Determine the [x, y] coordinate at the center of the cell enclosing the given text.  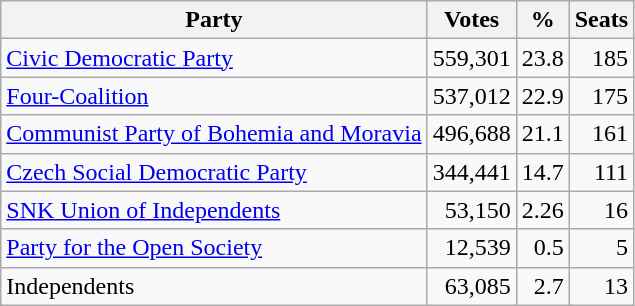
Party for the Open Society [214, 248]
23.8 [542, 58]
21.1 [542, 134]
175 [601, 96]
111 [601, 172]
Civic Democratic Party [214, 58]
185 [601, 58]
16 [601, 210]
12,539 [472, 248]
344,441 [472, 172]
0.5 [542, 248]
537,012 [472, 96]
Seats [601, 20]
63,085 [472, 286]
22.9 [542, 96]
Communist Party of Bohemia and Moravia [214, 134]
2.7 [542, 286]
2.26 [542, 210]
14.7 [542, 172]
Four-Coalition [214, 96]
496,688 [472, 134]
13 [601, 286]
SNK Union of Independents [214, 210]
161 [601, 134]
53,150 [472, 210]
% [542, 20]
Votes [472, 20]
Independents [214, 286]
559,301 [472, 58]
Party [214, 20]
5 [601, 248]
Czech Social Democratic Party [214, 172]
